Pinpoint the cell where the given text exists, returning its (x, y) midpoint coordinate. 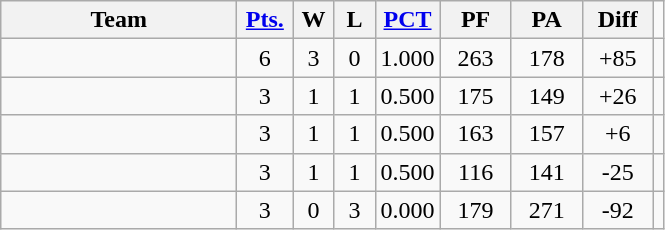
1.000 (408, 58)
116 (476, 172)
263 (476, 58)
141 (546, 172)
+26 (618, 96)
+6 (618, 134)
PF (476, 20)
L (354, 20)
W (314, 20)
175 (476, 96)
PA (546, 20)
0.000 (408, 210)
Diff (618, 20)
+85 (618, 58)
PCT (408, 20)
178 (546, 58)
179 (476, 210)
149 (546, 96)
-92 (618, 210)
6 (265, 58)
163 (476, 134)
-25 (618, 172)
271 (546, 210)
Pts. (265, 20)
Team (119, 20)
157 (546, 134)
